Return the (X, Y) coordinate for the center point of the cell that contains the specified text.  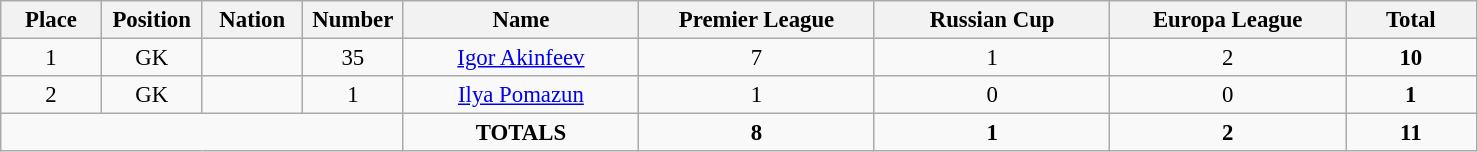
Igor Akinfeev (521, 58)
Nation (252, 20)
Premier League (757, 20)
Name (521, 20)
10 (1412, 58)
Position (152, 20)
Russian Cup (992, 20)
Ilya Pomazun (521, 95)
8 (757, 133)
11 (1412, 133)
35 (354, 58)
Total (1412, 20)
Europa League (1228, 20)
Number (354, 20)
7 (757, 58)
TOTALS (521, 133)
Place (52, 20)
